Locate the cell with the specified text and output its (x, y) center coordinate. 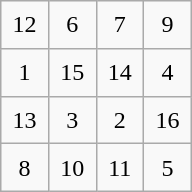
10 (72, 168)
14 (120, 72)
2 (120, 120)
8 (25, 168)
9 (168, 25)
5 (168, 168)
11 (120, 168)
4 (168, 72)
16 (168, 120)
6 (72, 25)
7 (120, 25)
15 (72, 72)
3 (72, 120)
1 (25, 72)
13 (25, 120)
12 (25, 25)
